Find where the given text appears and provide that cell's center as [X, Y] coordinate. 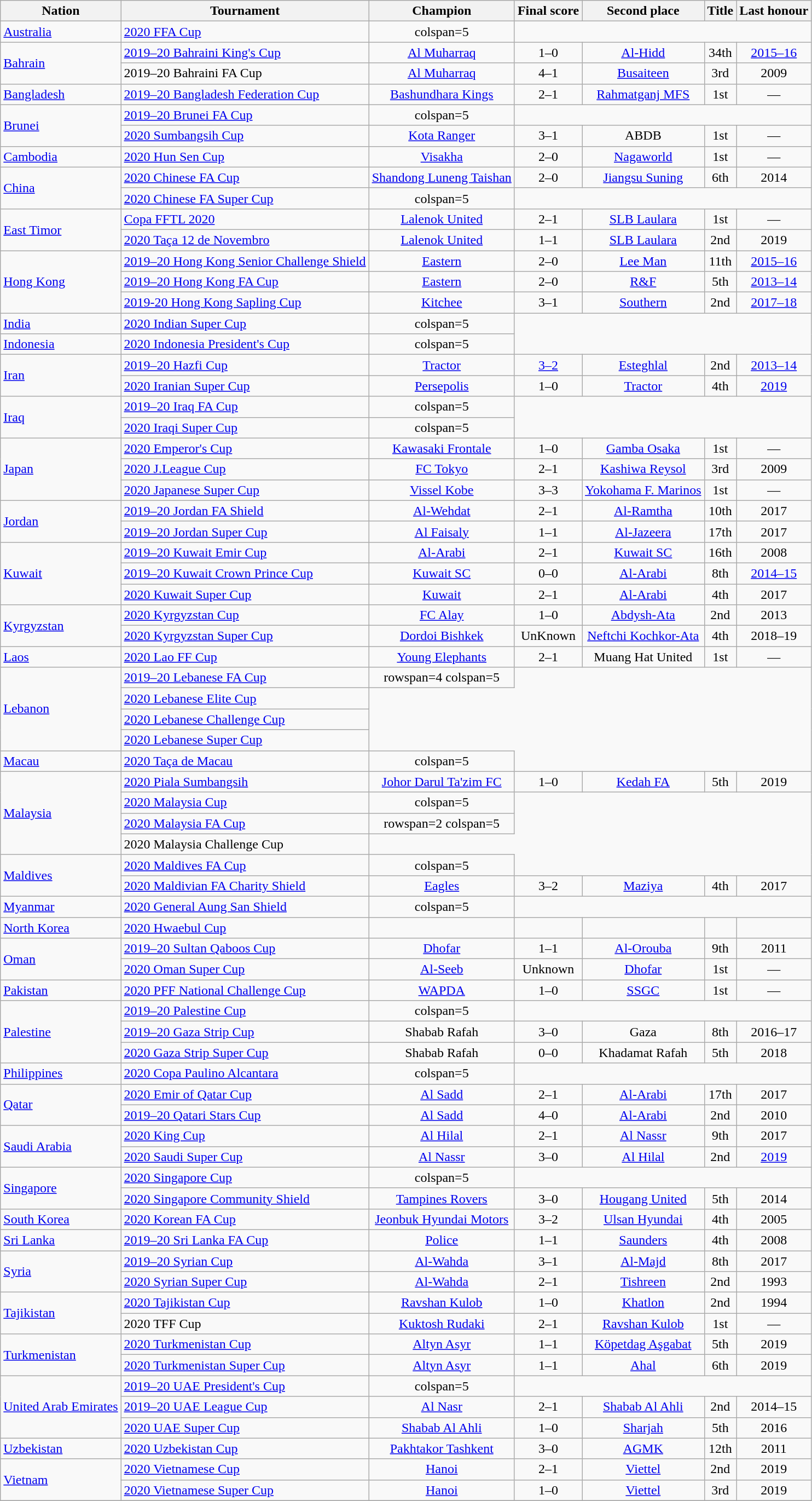
Kuktosh Rudaki [442, 1324]
Nagaworld [643, 157]
Police [442, 1240]
2019–20 UAE League Cup [245, 1407]
Unknown [548, 969]
2019-20 Hong Kong Sapling Cup [245, 303]
2019–20 Hong Kong Senior Challenge Shield [245, 261]
Laos [61, 657]
Gaza [643, 1032]
2020 UAE Super Cup [245, 1428]
2019–20 Sultan Qaboos Cup [245, 949]
16th [720, 552]
2020 Syrian Super Cup [245, 1282]
2017–18 [774, 303]
2020 Maldivian FA Charity Shield [245, 886]
ABDB [643, 136]
Abdysh-Ata [643, 615]
Muang Hat United [643, 657]
North Korea [61, 928]
2019–20 Qatari Stars Cup [245, 1115]
Tournament [245, 11]
Singapore [61, 1188]
Palestine [61, 1032]
Tampines Rovers [442, 1198]
2020 Malaysia Cup [245, 803]
2019–20 Iraq FA Cup [245, 407]
Johor Darul Ta'zim FC [442, 782]
2020 Taça 12 de Novembro [245, 240]
Kashiwa Reysol [643, 469]
AGMK [643, 1448]
2020 Lebanese Super Cup [245, 740]
2018 [774, 1053]
Japan [61, 469]
Lee Man [643, 261]
Syria [61, 1271]
Kota Ranger [442, 136]
Al-Wehdat [442, 511]
Southern [643, 303]
2020 Vietnamese Cup [245, 1469]
Macau [61, 761]
2020 Sumbangsih Cup [245, 136]
1994 [774, 1303]
2020 King Cup [245, 1136]
2019–20 Sri Lanka FA Cup [245, 1240]
2010 [774, 1115]
Brunei [61, 125]
2019–20 Kuwait Emir Cup [245, 552]
Vietnam [61, 1480]
Rahmatganj MFS [643, 94]
2020 Korean FA Cup [245, 1219]
Young Elephants [442, 657]
Sharjah [643, 1428]
UnKnown [548, 636]
Australia [61, 32]
2020 TFF Cup [245, 1324]
2020 Saudi Super Cup [245, 1157]
2020 Piala Sumbangsih [245, 782]
2020 Lao FF Cup [245, 657]
Pakistan [61, 990]
11th [720, 261]
2020 Singapore Community Shield [245, 1198]
2019–20 Syrian Cup [245, 1261]
2020 J.League Cup [245, 469]
Al-Orouba [643, 949]
Iraq [61, 417]
Tishreen [643, 1282]
2020 Indian Super Cup [245, 324]
2019–20 Bangladesh Federation Cup [245, 94]
Copa FFTL 2020 [245, 219]
Al-Ramtha [643, 511]
Al-Majd [643, 1261]
Saudi Arabia [61, 1146]
2020 Iraqi Super Cup [245, 428]
South Korea [61, 1219]
2020 Maldives FA Cup [245, 865]
2020 Malaysia FA Cup [245, 823]
2020 Lebanese Challenge Cup [245, 719]
Kawasaki Frontale [442, 448]
Jordan [61, 521]
2020 Lebanese Elite Cup [245, 698]
India [61, 324]
1993 [774, 1282]
R&F [643, 282]
Esteghlal [643, 365]
2020 Tajikistan Cup [245, 1303]
United Arab Emirates [61, 1407]
East Timor [61, 229]
2020 Emperor's Cup [245, 448]
2020 Japanese Super Cup [245, 490]
Khadamat Rafah [643, 1053]
Shandong Luneng Taishan [442, 177]
2013 [774, 615]
Eagles [442, 886]
Final score [548, 11]
2005 [774, 1219]
2020 General Aung San Shield [245, 907]
2019–20 Gaza Strip Cup [245, 1032]
2020 Chinese FA Cup [245, 177]
2016–17 [774, 1032]
Visakha [442, 157]
Turkmenistan [61, 1355]
Sri Lanka [61, 1240]
Indonesia [61, 344]
2019–20 Hong Kong FA Cup [245, 282]
Oman [61, 959]
2020 Kyrgyzstan Cup [245, 615]
2019–20 Jordan Super Cup [245, 532]
rowspan=4 colspan=5 [442, 678]
FC Tokyo [442, 469]
Kedah FA [643, 782]
3–3 [548, 490]
2020 Kyrgyzstan Super Cup [245, 636]
China [61, 188]
2020 Emir of Qatar Cup [245, 1094]
Köpetdag Aşgabat [643, 1344]
2019–20 Bahraini King's Cup [245, 53]
2020 Hwaebul Cup [245, 928]
Uzbekistan [61, 1448]
2020 PFF National Challenge Cup [245, 990]
rowspan=2 colspan=5 [442, 823]
2019–20 Bahraini FA Cup [245, 73]
2020 Hun Sen Cup [245, 157]
2020 Oman Super Cup [245, 969]
Busaiteen [643, 73]
Second place [643, 11]
Gamba Osaka [643, 448]
Al Faisaly [442, 532]
2020 Turkmenistan Super Cup [245, 1365]
Ahal [643, 1365]
Al-Jazeera [643, 532]
Bangladesh [61, 94]
FC Alay [442, 615]
Yokohama F. Marinos [643, 490]
2020 Singapore Cup [245, 1177]
Qatar [61, 1105]
Last honour [774, 11]
Al-Hidd [643, 53]
2020 Gaza Strip Super Cup [245, 1053]
Hong Kong [61, 282]
Kyrgyzstan [61, 626]
Malaysia [61, 813]
Pakhtakor Tashkent [442, 1448]
Neftchi Kochkor-Ata [643, 636]
Bahrain [61, 63]
Persepolis [442, 386]
12th [720, 1448]
34th [720, 53]
Lebanon [61, 709]
Bashundhara Kings [442, 94]
2019–20 Hazfi Cup [245, 365]
Kitchee [442, 303]
Hougang United [643, 1198]
2020 Indonesia President's Cup [245, 344]
Al Nasr [442, 1407]
2020 Chinese FA Super Cup [245, 198]
Al-Seeb [442, 969]
Dordoi Bishkek [442, 636]
WAPDA [442, 990]
2020 Vietnamese Super Cup [245, 1490]
SSGC [643, 990]
Tajikistan [61, 1313]
Vissel Kobe [442, 490]
Philippines [61, 1073]
Title [720, 11]
2020 Malaysia Challenge Cup [245, 844]
2019–20 Kuwait Crown Prince Cup [245, 573]
Maldives [61, 875]
Cambodia [61, 157]
2018–19 [774, 636]
2019–20 UAE President's Cup [245, 1386]
Iran [61, 376]
Khatlon [643, 1303]
Champion [442, 11]
2019–20 Lebanese FA Cup [245, 678]
4–0 [548, 1115]
2020 Turkmenistan Cup [245, 1344]
2019–20 Brunei FA Cup [245, 115]
Jeonbuk Hyundai Motors [442, 1219]
2019–20 Jordan FA Shield [245, 511]
Ulsan Hyundai [643, 1219]
Nation [61, 11]
Myanmar [61, 907]
4–1 [548, 73]
2019–20 Palestine Cup [245, 1011]
2020 Kuwait Super Cup [245, 594]
2016 [774, 1428]
2020 Copa Paulino Alcantara [245, 1073]
Maziya [643, 886]
Jiangsu Suning [643, 177]
2020 FFA Cup [245, 32]
Saunders [643, 1240]
10th [720, 511]
2020 Iranian Super Cup [245, 386]
2020 Taça de Macau [245, 761]
2020 Uzbekistan Cup [245, 1448]
